Find where the given text appears and provide that cell's center as [X, Y] coordinate. 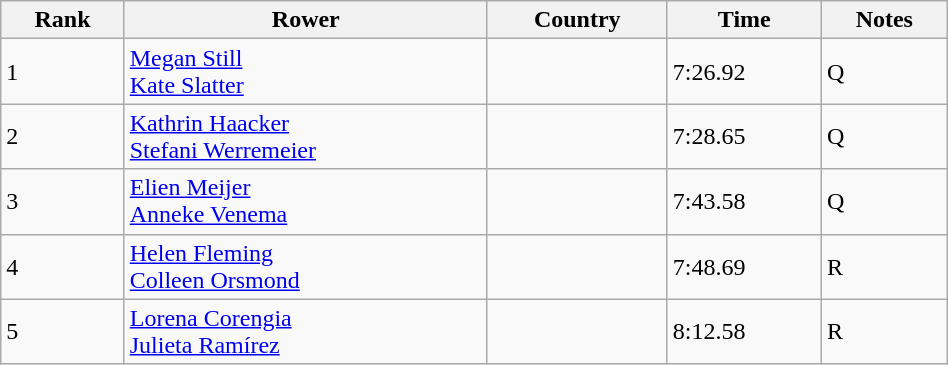
7:48.69 [744, 266]
7:26.92 [744, 72]
8:12.58 [744, 332]
7:43.58 [744, 202]
5 [62, 332]
Notes [884, 20]
Kathrin HaackerStefani Werremeier [306, 136]
1 [62, 72]
Helen FlemingColleen Orsmond [306, 266]
Lorena CorengiaJulieta Ramírez [306, 332]
Megan Still Kate Slatter [306, 72]
7:28.65 [744, 136]
Rower [306, 20]
4 [62, 266]
Elien MeijerAnneke Venema [306, 202]
3 [62, 202]
Time [744, 20]
Rank [62, 20]
Country [577, 20]
2 [62, 136]
